Return (X, Y) of the center of cell containing provided text 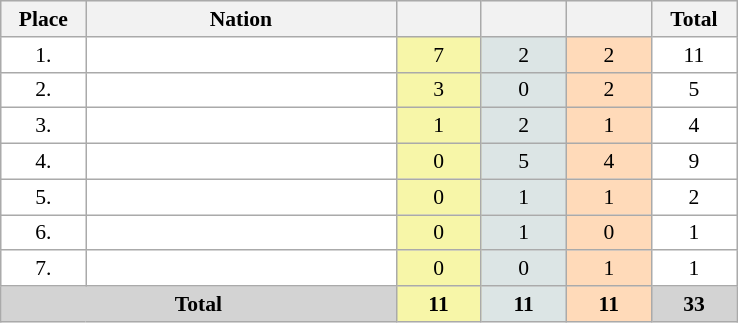
7. (44, 269)
6. (44, 233)
5. (44, 197)
3. (44, 126)
1. (44, 55)
9 (694, 162)
33 (694, 304)
Nation (241, 19)
2. (44, 90)
Place (44, 19)
7 (438, 55)
3 (438, 90)
4. (44, 162)
